Detect which cell encompasses the target text, then output its [x, y] center coordinate. 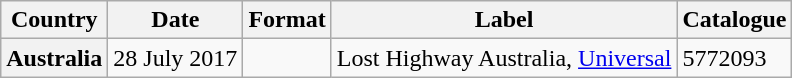
Date [176, 20]
Lost Highway Australia, Universal [504, 58]
5772093 [734, 58]
Format [287, 20]
28 July 2017 [176, 58]
Australia [54, 58]
Country [54, 20]
Label [504, 20]
Catalogue [734, 20]
